Capture the cell that displays the provided text and extract its (X, Y) central coordinate. 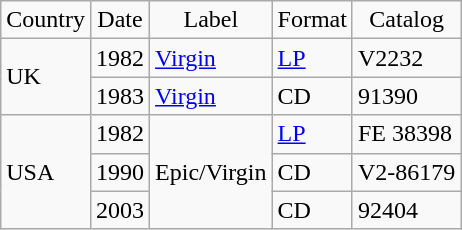
Label (212, 20)
UK (46, 77)
Epic/Virgin (212, 172)
92404 (406, 210)
Country (46, 20)
FE 38398 (406, 134)
Catalog (406, 20)
2003 (120, 210)
V2-86179 (406, 172)
V2232 (406, 58)
91390 (406, 96)
1990 (120, 172)
1983 (120, 96)
USA (46, 172)
Format (312, 20)
Date (120, 20)
